Output the [x, y] coordinate of the center of the cell containing the given text.  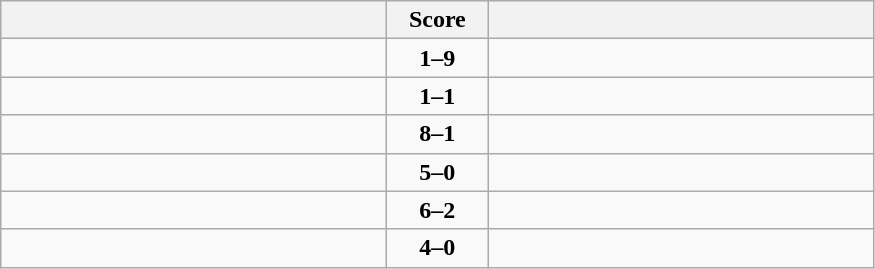
6–2 [438, 210]
4–0 [438, 248]
1–9 [438, 58]
8–1 [438, 134]
Score [438, 20]
5–0 [438, 172]
1–1 [438, 96]
